From the cell containing the given text, extract its center point as (x, y) coordinate. 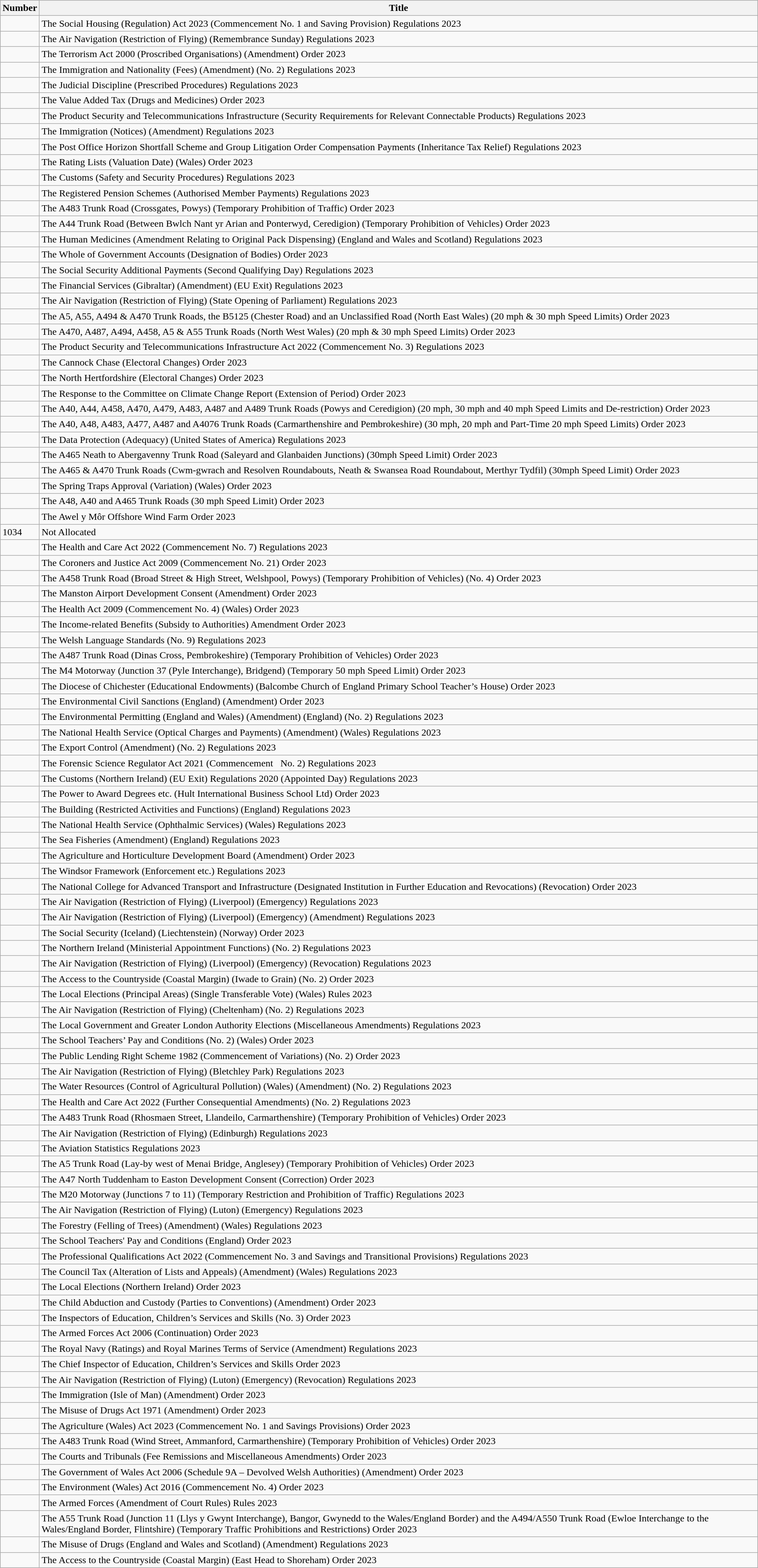
The A483 Trunk Road (Wind Street, Ammanford, Carmarthenshire) (Temporary Prohibition of Vehicles) Order 2023 (398, 1441)
The Social Security Additional Payments (Second Qualifying Day) Regulations 2023 (398, 270)
The Local Government and Greater London Authority Elections (Miscellaneous Amendments) Regulations 2023 (398, 1025)
The Social Housing (Regulation) Act 2023 (Commencement No. 1 and Saving Provision) Regulations 2023 (398, 23)
The Agriculture and Horticulture Development Board (Amendment) Order 2023 (398, 855)
The Diocese of Chichester (Educational Endowments) (Balcombe Church of England Primary School Teacher’s House) Order 2023 (398, 686)
The Value Added Tax (Drugs and Medicines) Order 2023 (398, 100)
The Product Security and Telecommunications Infrastructure Act 2022 (Commencement No. 3) Regulations 2023 (398, 347)
The Health and Care Act 2022 (Further Consequential Amendments) (No. 2) Regulations 2023 (398, 1102)
The Welsh Language Standards (No. 9) Regulations 2023 (398, 640)
The Child Abduction and Custody (Parties to Conventions) (Amendment) Order 2023 (398, 1302)
The Sea Fisheries (Amendment) (England) Regulations 2023 (398, 840)
The Access to the Countryside (Coastal Margin) (Iwade to Grain) (No. 2) Order 2023 (398, 979)
The Environmental Permitting (England and Wales) (Amendment) (England) (No. 2) Regulations 2023 (398, 717)
The Whole of Government Accounts (Designation of Bodies) Order 2023 (398, 255)
The A458 Trunk Road (Broad Street & High Street, Welshpool, Powys) (Temporary Prohibition of Vehicles) (No. 4) Order 2023 (398, 578)
The Local Elections (Principal Areas) (Single Transferable Vote) (Wales) Rules 2023 (398, 994)
The Chief Inspector of Education, Children’s Services and Skills Order 2023 (398, 1364)
1034 (20, 532)
The Human Medicines (Amendment Relating to Original Pack Dispensing) (England and Wales and Scotland) Regulations 2023 (398, 239)
The Air Navigation (Restriction of Flying) (Remembrance Sunday) Regulations 2023 (398, 39)
The Health and Care Act 2022 (Commencement No. 7) Regulations 2023 (398, 547)
The A44 Trunk Road (Between Bwlch Nant yr Arian and Ponterwyd, Ceredigion) (Temporary Prohibition of Vehicles) Order 2023 (398, 224)
The Public Lending Right Scheme 1982 (Commencement of Variations) (No. 2) Order 2023 (398, 1056)
The Air Navigation (Restriction of Flying) (Edinburgh) Regulations 2023 (398, 1133)
The National Health Service (Optical Charges and Payments) (Amendment) (Wales) Regulations 2023 (398, 732)
The Power to Award Degrees etc. (Hult International Business School Ltd) Order 2023 (398, 794)
The Awel y Môr Offshore Wind Farm Order 2023 (398, 517)
The Building (Restricted Activities and Functions) (England) Regulations 2023 (398, 809)
The Council Tax (Alteration of Lists and Appeals) (Amendment) (Wales) Regulations 2023 (398, 1272)
The A470, A487, A494, A458, A5 & A55 Trunk Roads (North West Wales) (20 mph & 30 mph Speed Limits) Order 2023 (398, 332)
Number (20, 8)
The A465 & A470 Trunk Roads (Cwm-gwrach and Resolven Roundabouts, Neath & Swansea Road Roundabout, Merthyr Tydfil) (30mph Speed Limit) Order 2023 (398, 470)
The Inspectors of Education, Children’s Services and Skills (No. 3) Order 2023 (398, 1318)
The Export Control (Amendment) (No. 2) Regulations 2023 (398, 748)
The Air Navigation (Restriction of Flying) (Luton) (Emergency) Regulations 2023 (398, 1210)
The Coroners and Justice Act 2009 (Commencement No. 21) Order 2023 (398, 563)
The Manston Airport Development Consent (Amendment) Order 2023 (398, 594)
The Misuse of Drugs (England and Wales and Scotland) (Amendment) Regulations 2023 (398, 1545)
The School Teachers' Pay and Conditions (England) Order 2023 (398, 1241)
The Government of Wales Act 2006 (Schedule 9A – Devolved Welsh Authorities) (Amendment) Order 2023 (398, 1472)
The Customs (Safety and Security Procedures) Regulations 2023 (398, 177)
The A483 Trunk Road (Rhosmaen Street, Llandeilo, Carmarthenshire) (Temporary Prohibition of Vehicles) Order 2023 (398, 1117)
The Air Navigation (Restriction of Flying) (State Opening of Parliament) Regulations 2023 (398, 301)
The Air Navigation (Restriction of Flying) (Liverpool) (Emergency) (Amendment) Regulations 2023 (398, 917)
The Misuse of Drugs Act 1971 (Amendment) Order 2023 (398, 1410)
The Windsor Framework (Enforcement etc.) Regulations 2023 (398, 871)
The Local Elections (Northern Ireland) Order 2023 (398, 1287)
The Water Resources (Control of Agricultural Pollution) (Wales) (Amendment) (No. 2) Regulations 2023 (398, 1087)
The A487 Trunk Road (Dinas Cross, Pembrokeshire) (Temporary Prohibition of Vehicles) Order 2023 (398, 655)
The Agriculture (Wales) Act 2023 (Commencement No. 1 and Savings Provisions) Order 2023 (398, 1425)
The Air Navigation (Restriction of Flying) (Cheltenham) (No. 2) Regulations 2023 (398, 1010)
The M4 Motorway (Junction 37 (Pyle Interchange), Bridgend) (Temporary 50 mph Speed Limit) Order 2023 (398, 670)
The M20 Motorway (Junctions 7 to 11) (Temporary Restriction and Prohibition of Traffic) Regulations 2023 (398, 1195)
The Registered Pension Schemes (Authorised Member Payments) Regulations 2023 (398, 193)
The National Health Service (Ophthalmic Services) (Wales) Regulations 2023 (398, 825)
The Social Security (Iceland) (Liechtenstein) (Norway) Order 2023 (398, 932)
The North Hertfordshire (Electoral Changes) Order 2023 (398, 378)
The A5, A55, A494 & A470 Trunk Roads, the B5125 (Chester Road) and an Unclassified Road (North East Wales) (20 mph & 30 mph Speed Limits) Order 2023 (398, 316)
Title (398, 8)
The Terrorism Act 2000 (Proscribed Organisations) (Amendment) Order 2023 (398, 54)
The Immigration (Isle of Man) (Amendment) Order 2023 (398, 1395)
The Aviation Statistics Regulations 2023 (398, 1148)
The Post Office Horizon Shortfall Scheme and Group Litigation Order Compensation Payments (Inheritance Tax Relief) Regulations 2023 (398, 147)
The Product Security and Telecommunications Infrastructure (Security Requirements for Relevant Connectable Products) Regulations 2023 (398, 116)
The Armed Forces Act 2006 (Continuation) Order 2023 (398, 1333)
The Air Navigation (Restriction of Flying) (Bletchley Park) Regulations 2023 (398, 1071)
The Air Navigation (Restriction of Flying) (Luton) (Emergency) (Revocation) Regulations 2023 (398, 1379)
The Forensic Science Regulator Act 2021 (Commencement No. 2) Regulations 2023 (398, 763)
The Cannock Chase (Electoral Changes) Order 2023 (398, 362)
The Northern Ireland (Ministerial Appointment Functions) (No. 2) Regulations 2023 (398, 948)
The School Teachers’ Pay and Conditions (No. 2) (Wales) Order 2023 (398, 1040)
The Income-related Benefits (Subsidy to Authorities) Amendment Order 2023 (398, 624)
The Air Navigation (Restriction of Flying) (Liverpool) (Emergency) (Revocation) Regulations 2023 (398, 964)
The Rating Lists (Valuation Date) (Wales) Order 2023 (398, 162)
The Access to the Countryside (Coastal Margin) (East Head to Shoreham) Order 2023 (398, 1560)
The Immigration and Nationality (Fees) (Amendment) (No. 2) Regulations 2023 (398, 70)
Not Allocated (398, 532)
The Spring Traps Approval (Variation) (Wales) Order 2023 (398, 486)
The Environmental Civil Sanctions (England) (Amendment) Order 2023 (398, 702)
The National College for Advanced Transport and Infrastructure (Designated Institution in Further Education and Revocations) (Revocation) Order 2023 (398, 886)
The A483 Trunk Road (Crossgates, Powys) (Temporary Prohibition of Traffic) Order 2023 (398, 208)
The Forestry (Felling of Trees) (Amendment) (Wales) Regulations 2023 (398, 1225)
The Courts and Tribunals (Fee Remissions and Miscellaneous Amendments) Order 2023 (398, 1457)
The Armed Forces (Amendment of Court Rules) Rules 2023 (398, 1503)
The Data Protection (Adequacy) (United States of America) Regulations 2023 (398, 439)
The Environment (Wales) Act 2016 (Commencement No. 4) Order 2023 (398, 1487)
The Professional Qualifications Act 2022 (Commencement No. 3 and Savings and Transitional Provisions) Regulations 2023 (398, 1256)
The Immigration (Notices) (Amendment) Regulations 2023 (398, 131)
The Royal Navy (Ratings) and Royal Marines Terms of Service (Amendment) Regulations 2023 (398, 1349)
The Financial Services (Gibraltar) (Amendment) (EU Exit) Regulations 2023 (398, 285)
The A47 North Tuddenham to Easton Development Consent (Correction) Order 2023 (398, 1179)
The Response to the Committee on Climate Change Report (Extension of Period) Order 2023 (398, 393)
The A48, A40 and A465 Trunk Roads (30 mph Speed Limit) Order 2023 (398, 501)
The Health Act 2009 (Commencement No. 4) (Wales) Order 2023 (398, 609)
The Air Navigation (Restriction of Flying) (Liverpool) (Emergency) Regulations 2023 (398, 902)
The Judicial Discipline (Prescribed Procedures) Regulations 2023 (398, 85)
The A465 Neath to Abergavenny Trunk Road (Saleyard and Glanbaiden Junctions) (30mph Speed Limit) Order 2023 (398, 455)
The A5 Trunk Road (Lay-by west of Menai Bridge, Anglesey) (Temporary Prohibition of Vehicles) Order 2023 (398, 1164)
The Customs (Northern Ireland) (EU Exit) Regulations 2020 (Appointed Day) Regulations 2023 (398, 779)
